Output the (x, y) coordinate of the center of the cell containing the given text.  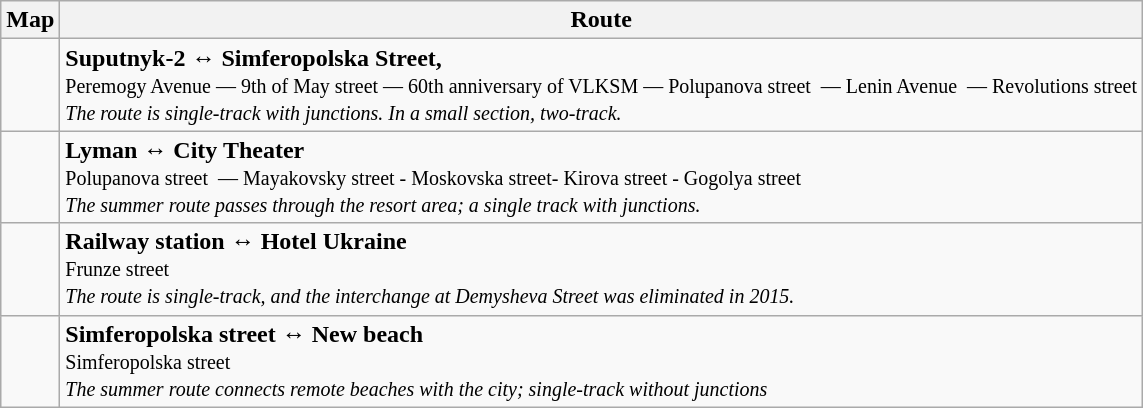
Map (30, 20)
Railway station ↔ Hotel UkraineFrunze streetThe route is single-track, and the interchange at Demysheva Street was eliminated in 2015. (602, 269)
Route (602, 20)
Simferopolska street ↔ New beachSimferopolska streetThe summer route connects remote beaches with the city; single-track without junctions (602, 361)
